Find where the given text appears and provide that cell's center as [X, Y] coordinate. 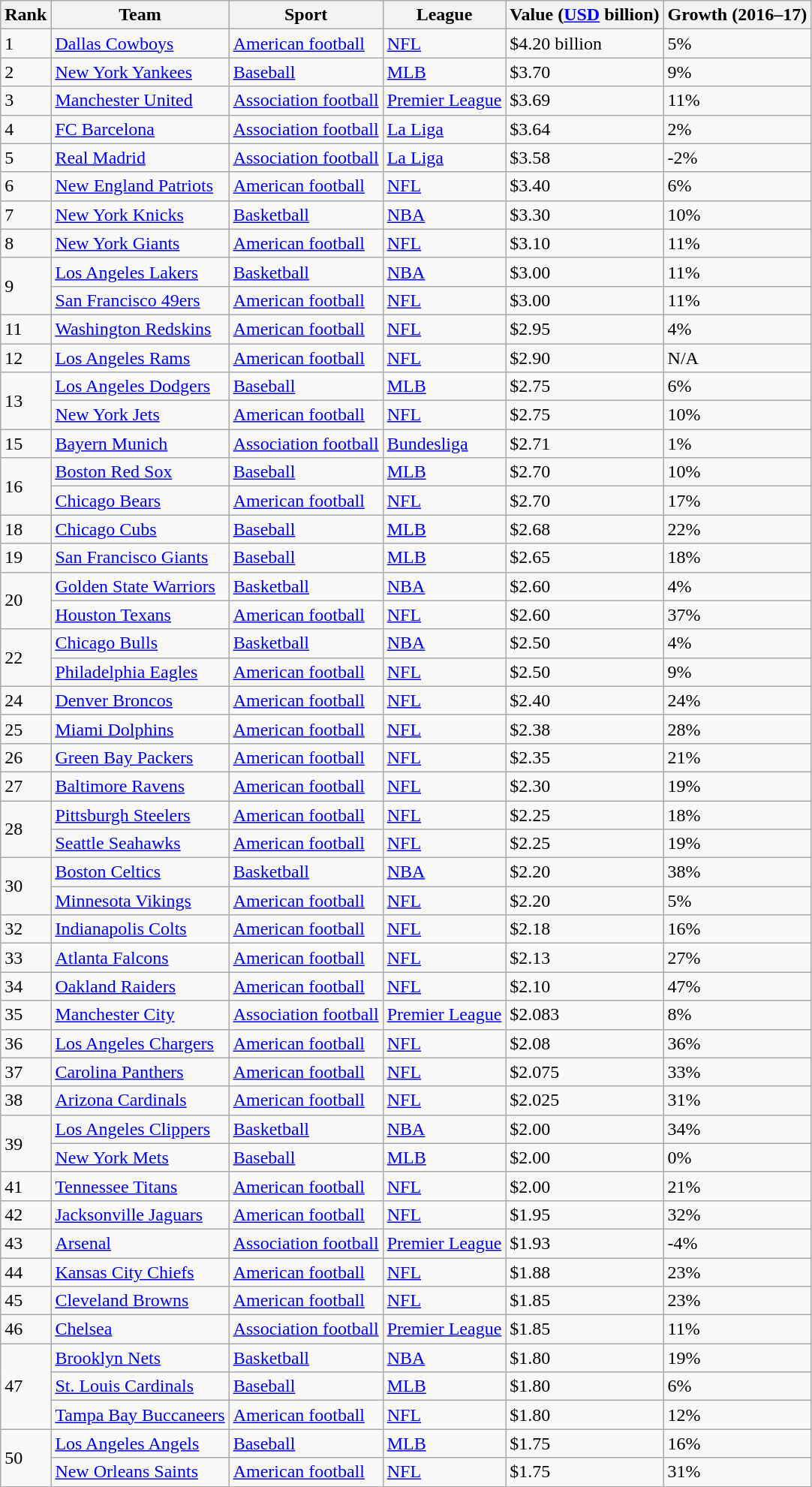
1% [737, 444]
Pittsburgh Steelers [140, 814]
Washington Redskins [140, 329]
25 [26, 729]
Cleveland Browns [140, 1301]
Arsenal [140, 1243]
N/A [737, 358]
27 [26, 786]
Philadelphia Eagles [140, 672]
39 [26, 1143]
Chicago Bulls [140, 643]
9 [26, 286]
15 [26, 444]
41 [26, 1186]
Los Angeles Chargers [140, 1043]
24 [26, 700]
Value (USD billion) [585, 15]
36 [26, 1043]
Chicago Bears [140, 501]
$2.18 [585, 929]
$2.025 [585, 1100]
Manchester United [140, 101]
16 [26, 486]
Atlanta Falcons [140, 958]
12% [737, 1415]
Carolina Panthers [140, 1072]
$4.20 billion [585, 44]
37 [26, 1072]
Chicago Cubs [140, 529]
37% [737, 615]
30 [26, 886]
Tampa Bay Buccaneers [140, 1415]
18 [26, 529]
$3.30 [585, 215]
FC Barcelona [140, 129]
47% [737, 986]
$3.58 [585, 158]
44 [26, 1272]
38% [737, 872]
$1.88 [585, 1272]
35 [26, 1015]
Sport [306, 15]
$2.38 [585, 729]
San Francisco Giants [140, 558]
2% [737, 129]
32 [26, 929]
$3.70 [585, 72]
New England Patriots [140, 186]
11 [26, 329]
8% [737, 1015]
$2.10 [585, 986]
-4% [737, 1243]
$2.68 [585, 529]
New Orleans Saints [140, 1472]
28 [26, 829]
33 [26, 958]
2 [26, 72]
6 [26, 186]
$2.08 [585, 1043]
28% [737, 729]
$2.13 [585, 958]
$2.65 [585, 558]
Los Angeles Lakers [140, 272]
Kansas City Chiefs [140, 1272]
Jacksonville Jaguars [140, 1215]
38 [26, 1100]
$2.35 [585, 757]
Brooklyn Nets [140, 1358]
20 [26, 601]
Growth (2016–17) [737, 15]
Denver Broncos [140, 700]
Baltimore Ravens [140, 786]
Manchester City [140, 1015]
42 [26, 1215]
St. Louis Cardinals [140, 1386]
New York Knicks [140, 215]
$2.075 [585, 1072]
Houston Texans [140, 615]
Golden State Warriors [140, 586]
$2.71 [585, 444]
Los Angeles Rams [140, 358]
50 [26, 1458]
45 [26, 1301]
32% [737, 1215]
New York Yankees [140, 72]
$2.95 [585, 329]
13 [26, 401]
34% [737, 1129]
$1.93 [585, 1243]
$3.69 [585, 101]
27% [737, 958]
Dallas Cowboys [140, 44]
43 [26, 1243]
$1.95 [585, 1215]
$2.30 [585, 786]
Boston Celtics [140, 872]
22 [26, 658]
Real Madrid [140, 158]
5 [26, 158]
Chelsea [140, 1329]
Minnesota Vikings [140, 901]
17% [737, 501]
$2.90 [585, 358]
$2.083 [585, 1015]
Los Angeles Clippers [140, 1129]
Boston Red Sox [140, 472]
New York Jets [140, 415]
7 [26, 215]
$2.40 [585, 700]
Miami Dolphins [140, 729]
Team [140, 15]
Bayern Munich [140, 444]
New York Mets [140, 1157]
Oakland Raiders [140, 986]
26 [26, 757]
Tennessee Titans [140, 1186]
Rank [26, 15]
$3.10 [585, 243]
3 [26, 101]
12 [26, 358]
24% [737, 700]
New York Giants [140, 243]
4 [26, 129]
Green Bay Packers [140, 757]
$3.40 [585, 186]
1 [26, 44]
Arizona Cardinals [140, 1100]
San Francisco 49ers [140, 300]
33% [737, 1072]
8 [26, 243]
Los Angeles Dodgers [140, 387]
19 [26, 558]
Seattle Seahawks [140, 844]
League [444, 15]
36% [737, 1043]
34 [26, 986]
-2% [737, 158]
47 [26, 1386]
Los Angeles Angels [140, 1443]
46 [26, 1329]
Bundesliga [444, 444]
22% [737, 529]
0% [737, 1157]
$3.64 [585, 129]
Indianapolis Colts [140, 929]
